Pinpoint the cell where the given text exists, returning its (x, y) midpoint coordinate. 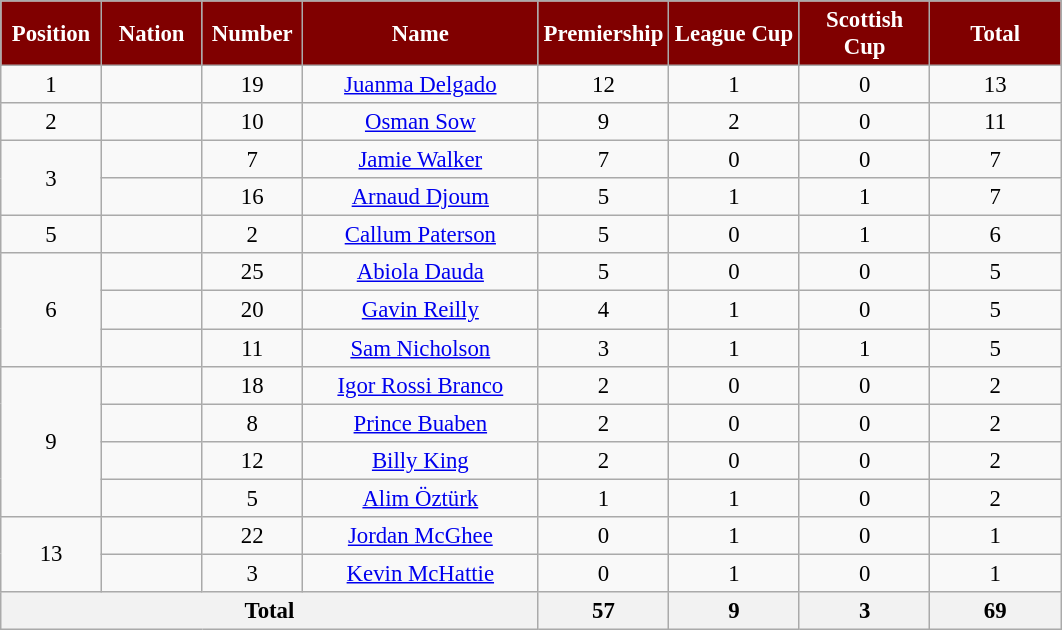
Jordan McGhee (421, 536)
10 (252, 122)
Scottish Cup (864, 34)
League Cup (734, 34)
57 (604, 611)
Osman Sow (421, 122)
Kevin McHattie (421, 573)
Name (421, 34)
Arnaud Djoum (421, 197)
Abiola Dauda (421, 273)
Sam Nicholson (421, 348)
Alim Öztürk (421, 498)
Position (52, 34)
Jamie Walker (421, 160)
19 (252, 85)
Nation (152, 34)
Gavin Reilly (421, 310)
Juanma Delgado (421, 85)
8 (252, 423)
69 (996, 611)
25 (252, 273)
Callum Paterson (421, 235)
20 (252, 310)
22 (252, 536)
Premiership (604, 34)
18 (252, 385)
4 (604, 310)
Igor Rossi Branco (421, 385)
Number (252, 34)
Prince Buaben (421, 423)
16 (252, 197)
Billy King (421, 460)
